Search for the cell housing the specified text and yield its [X, Y] center coordinate. 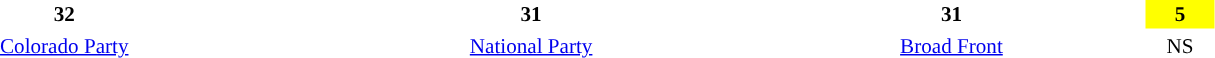
5 [1180, 14]
